Provide the (X, Y) coordinate of the cell's center where the given text is located.  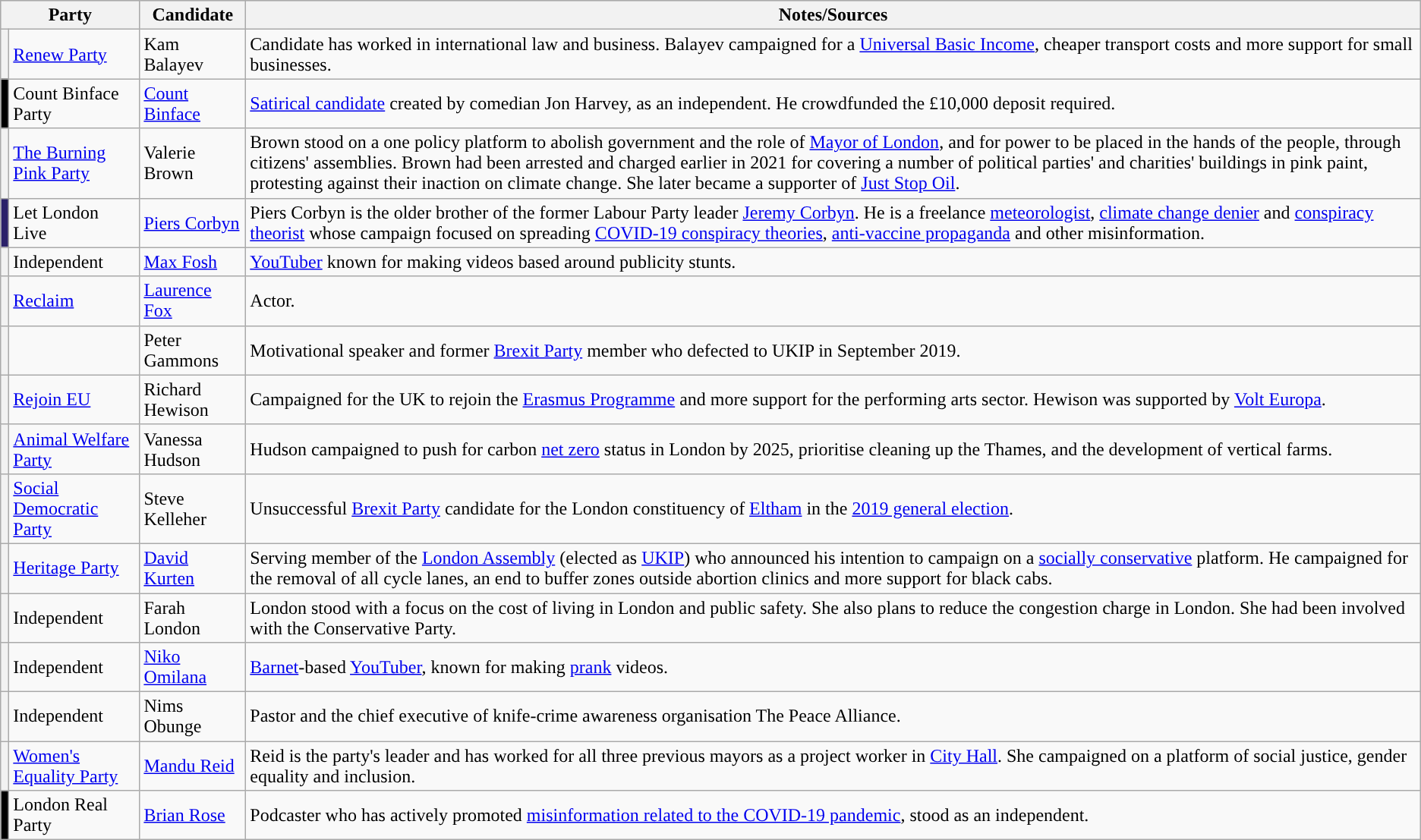
Richard Hewison (193, 399)
Barnet-based YouTuber, known for making prank videos. (833, 668)
Podcaster who has actively promoted misinformation related to the COVID-19 pandemic, stood as an independent. (833, 815)
Niko Omilana (193, 668)
Valerie Brown (193, 163)
Candidate (193, 15)
Piers Corbyn (193, 223)
Animal Welfare Party (74, 449)
Motivational speaker and former Brexit Party member who defected to UKIP in September 2019. (833, 351)
Notes/Sources (833, 15)
Laurence Fox (193, 300)
Mandu Reid (193, 766)
London Real Party (74, 815)
David Kurten (193, 568)
Brian Rose (193, 815)
Reclaim (74, 300)
Nims Obunge (193, 716)
Count Binface Party (74, 103)
Max Fosh (193, 262)
Farah London (193, 618)
Rejoin EU (74, 399)
Count Binface (193, 103)
Hudson campaigned to push for carbon net zero status in London by 2025, prioritise cleaning up the Thames, and the development of vertical farms. (833, 449)
Peter Gammons (193, 351)
Kam Balayev (193, 55)
Actor. (833, 300)
Renew Party (74, 55)
Satirical candidate created by comedian Jon Harvey, as an independent. He crowdfunded the £10,000 deposit required. (833, 103)
Unsuccessful Brexit Party candidate for the London constituency of Eltham in the 2019 general election. (833, 508)
Steve Kelleher (193, 508)
Social Democratic Party (74, 508)
Women's Equality Party (74, 766)
Campaigned for the UK to rejoin the Erasmus Programme and more support for the performing arts sector. Hewison was supported by Volt Europa. (833, 399)
Let London Live (74, 223)
Heritage Party (74, 568)
Party (70, 15)
The Burning Pink Party (74, 163)
Pastor and the chief executive of knife-crime awareness organisation The Peace Alliance. (833, 716)
YouTuber known for making videos based around publicity stunts. (833, 262)
Vanessa Hudson (193, 449)
